Extract the (X, Y) coordinate from the center of the cell holding the provided text.  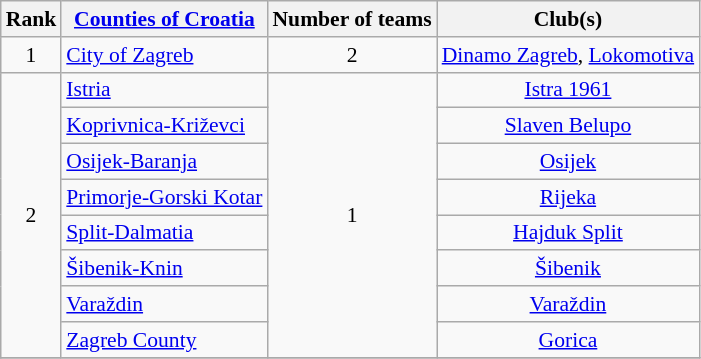
Hajduk Split (568, 233)
Istria (164, 90)
Split-Dalmatia (164, 233)
Club(s) (568, 19)
Zagreb County (164, 340)
Counties of Croatia (164, 19)
Rijeka (568, 197)
Koprivnica-Križevci (164, 126)
Šibenik (568, 269)
Dinamo Zagreb, Lokomotiva (568, 55)
Slaven Belupo (568, 126)
Number of teams (352, 19)
Gorica (568, 340)
Primorje-Gorski Kotar (164, 197)
City of Zagreb (164, 55)
Osijek (568, 162)
Rank (32, 19)
Šibenik-Knin (164, 269)
Istra 1961 (568, 90)
Osijek-Baranja (164, 162)
